Locate the cell with the specified text and output its (x, y) center coordinate. 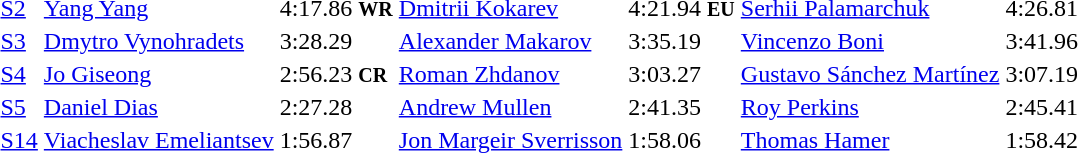
3:03.27 (682, 74)
Andrew Mullen (510, 107)
2:41.35 (682, 107)
Gustavo Sánchez Martínez (870, 74)
Daniel Dias (158, 107)
3:28.29 (336, 41)
2:27.28 (336, 107)
3:35.19 (682, 41)
Alexander Makarov (510, 41)
2:56.23 CR (336, 74)
Vincenzo Boni (870, 41)
Jo Giseong (158, 74)
Dmytro Vynohradets (158, 41)
Roman Zhdanov (510, 74)
Roy Perkins (870, 107)
